Locate the cell with the specified text and output its [X, Y] center coordinate. 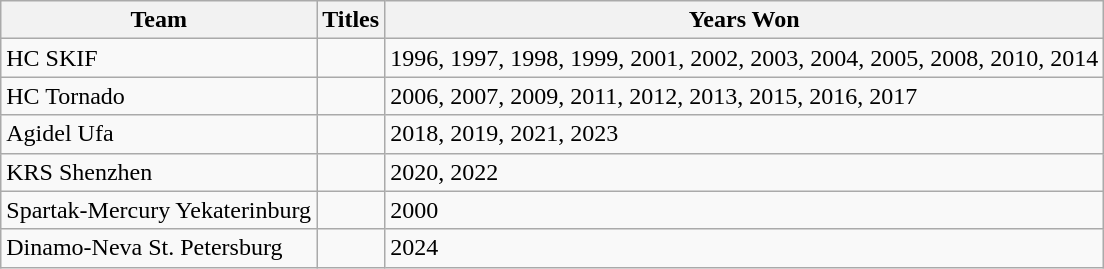
Agidel Ufa [159, 134]
1996, 1997, 1998, 1999, 2001, 2002, 2003, 2004, 2005, 2008, 2010, 2014 [744, 58]
2000 [744, 210]
2020, 2022 [744, 172]
2006, 2007, 2009, 2011, 2012, 2013, 2015, 2016, 2017 [744, 96]
2018, 2019, 2021, 2023 [744, 134]
Dinamo-Neva St. Petersburg [159, 248]
Spartak-Mercury Yekaterinburg [159, 210]
KRS Shenzhen [159, 172]
2024 [744, 248]
Titles [351, 20]
Team [159, 20]
HC SKIF [159, 58]
Years Won [744, 20]
HC Tornado [159, 96]
